Pinpoint the cell where the given text exists, returning its (x, y) midpoint coordinate. 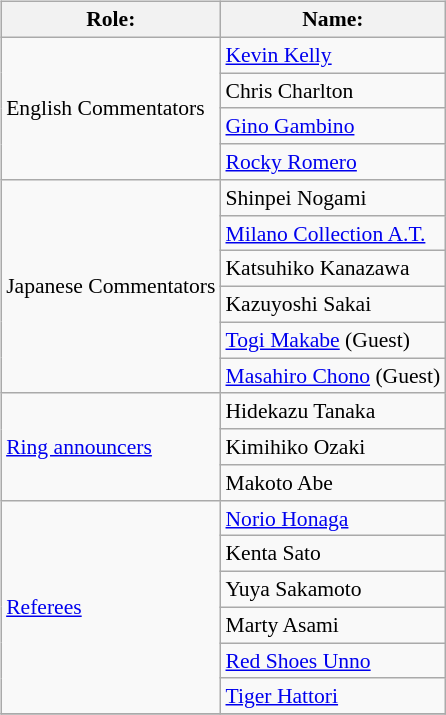
Masahiro Chono (Guest) (332, 376)
Kevin Kelly (332, 55)
Japanese Commentators (110, 287)
Kimihiko Ozaki (332, 447)
Red Shoes Unno (332, 661)
Ring announcers (110, 446)
Katsuhiko Kanazawa (332, 269)
Kazuyoshi Sakai (332, 305)
Hidekazu Tanaka (332, 411)
Norio Honaga (332, 518)
Referees (110, 607)
Shinpei Nogami (332, 198)
Marty Asami (332, 625)
Makoto Abe (332, 483)
Kenta Sato (332, 554)
Yuya Sakamoto (332, 590)
Role: (110, 20)
Chris Charlton (332, 91)
Togi Makabe (Guest) (332, 340)
Gino Gambino (332, 126)
Name: (332, 20)
Tiger Hattori (332, 696)
Rocky Romero (332, 162)
Milano Collection A.T. (332, 233)
English Commentators (110, 108)
